Return [X, Y] of the center of cell containing provided text 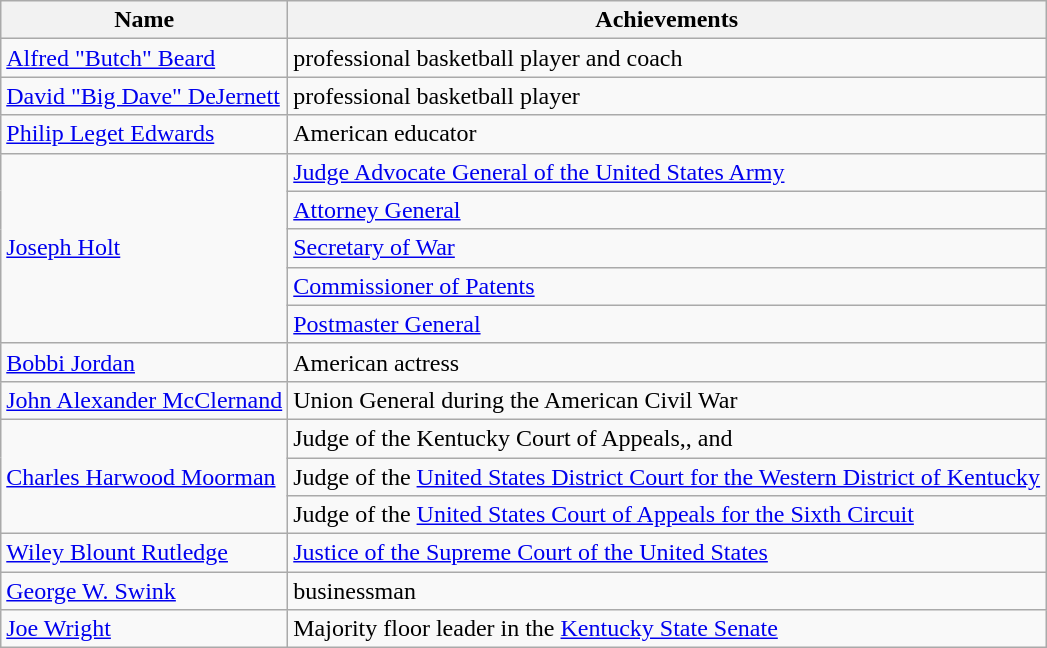
Achievements [667, 20]
Alfred "Butch" Beard [144, 58]
professional basketball player [667, 96]
Union General during the American Civil War [667, 400]
professional basketball player and coach [667, 58]
Majority floor leader in the Kentucky State Senate [667, 629]
Philip Leget Edwards [144, 134]
Judge Advocate General of the United States Army [667, 172]
Wiley Blount Rutledge [144, 553]
Judge of the United States Court of Appeals for the Sixth Circuit [667, 515]
Bobbi Jordan [144, 362]
businessman [667, 591]
David "Big Dave" DeJernett [144, 96]
George W. Swink [144, 591]
Secretary of War [667, 248]
John Alexander McClernand [144, 400]
Postmaster General [667, 324]
Joseph Holt [144, 248]
American actress [667, 362]
Judge of the Kentucky Court of Appeals,, and [667, 438]
Charles Harwood Moorman [144, 476]
Name [144, 20]
Justice of the Supreme Court of the United States [667, 553]
Joe Wright [144, 629]
Judge of the United States District Court for the Western District of Kentucky [667, 477]
Commissioner of Patents [667, 286]
American educator [667, 134]
Attorney General [667, 210]
